Pinpoint the cell where the given text exists, returning its [x, y] midpoint coordinate. 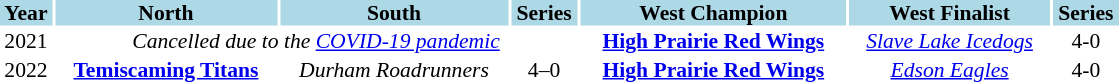
South [394, 13]
West Finalist [949, 13]
Cancelled due to the COVID-19 pandemic [316, 41]
West Champion [713, 13]
High Prairie Red Wings [713, 41]
4-0 [1086, 41]
2021 [26, 41]
Year [26, 13]
Slave Lake Icedogs [949, 41]
North [166, 13]
